Return the (x, y) coordinate for the center point of the cell that contains the specified text.  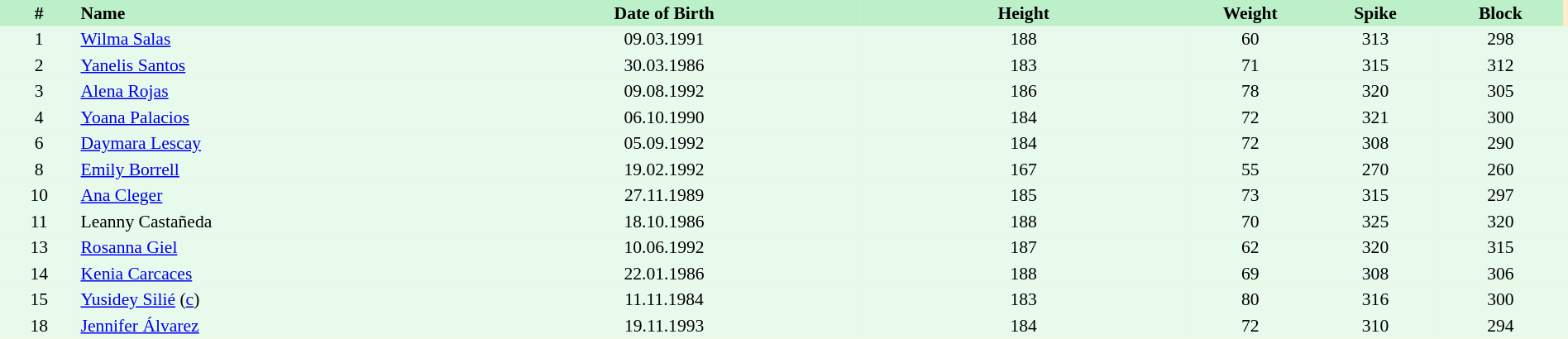
312 (1500, 65)
69 (1250, 274)
187 (1024, 248)
71 (1250, 65)
306 (1500, 274)
18.10.1986 (664, 222)
Jennifer Álvarez (273, 326)
Wilma Salas (273, 40)
Name (273, 13)
186 (1024, 91)
Weight (1250, 13)
Rosanna Giel (273, 248)
3 (39, 91)
Yanelis Santos (273, 65)
313 (1374, 40)
Alena Rojas (273, 91)
55 (1250, 169)
30.03.1986 (664, 65)
22.01.1986 (664, 274)
Ana Cleger (273, 195)
4 (39, 117)
Kenia Carcaces (273, 274)
18 (39, 326)
8 (39, 169)
294 (1500, 326)
14 (39, 274)
60 (1250, 40)
298 (1500, 40)
2 (39, 65)
Yusidey Silié (c) (273, 299)
Leanny Castañeda (273, 222)
Yoana Palacios (273, 117)
19.02.1992 (664, 169)
11.11.1984 (664, 299)
06.10.1990 (664, 117)
13 (39, 248)
05.09.1992 (664, 144)
11 (39, 222)
6 (39, 144)
62 (1250, 248)
305 (1500, 91)
Emily Borrell (273, 169)
10.06.1992 (664, 248)
1 (39, 40)
290 (1500, 144)
Height (1024, 13)
Spike (1374, 13)
# (39, 13)
15 (39, 299)
19.11.1993 (664, 326)
70 (1250, 222)
09.08.1992 (664, 91)
10 (39, 195)
167 (1024, 169)
09.03.1991 (664, 40)
310 (1374, 326)
73 (1250, 195)
Block (1500, 13)
316 (1374, 299)
297 (1500, 195)
260 (1500, 169)
Date of Birth (664, 13)
80 (1250, 299)
185 (1024, 195)
270 (1374, 169)
78 (1250, 91)
27.11.1989 (664, 195)
321 (1374, 117)
325 (1374, 222)
Daymara Lescay (273, 144)
